From the cell containing the given text, extract its center point as [x, y] coordinate. 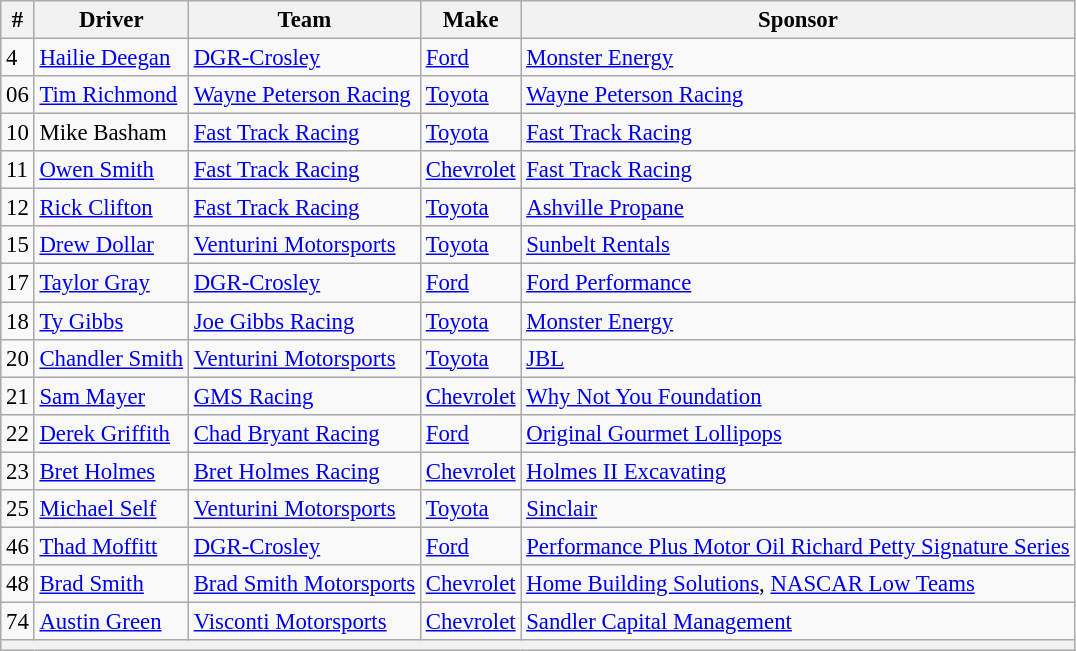
74 [18, 621]
Sandler Capital Management [798, 621]
Chandler Smith [111, 358]
Team [304, 20]
Tim Richmond [111, 95]
Bret Holmes Racing [304, 471]
20 [18, 358]
25 [18, 509]
21 [18, 396]
23 [18, 471]
11 [18, 170]
Thad Moffitt [111, 546]
18 [18, 321]
Joe Gibbs Racing [304, 321]
Chad Bryant Racing [304, 433]
Ty Gibbs [111, 321]
GMS Racing [304, 396]
JBL [798, 358]
Ford Performance [798, 283]
Make [470, 20]
15 [18, 245]
17 [18, 283]
Mike Basham [111, 133]
# [18, 20]
Holmes II Excavating [798, 471]
06 [18, 95]
Sam Mayer [111, 396]
Sinclair [798, 509]
Owen Smith [111, 170]
Home Building Solutions, NASCAR Low Teams [798, 584]
4 [18, 58]
Derek Griffith [111, 433]
Why Not You Foundation [798, 396]
12 [18, 208]
Sponsor [798, 20]
Original Gourmet Lollipops [798, 433]
Brad Smith Motorsports [304, 584]
Driver [111, 20]
Visconti Motorsports [304, 621]
46 [18, 546]
Austin Green [111, 621]
Michael Self [111, 509]
Rick Clifton [111, 208]
Ashville Propane [798, 208]
10 [18, 133]
Drew Dollar [111, 245]
Sunbelt Rentals [798, 245]
Bret Holmes [111, 471]
Hailie Deegan [111, 58]
Brad Smith [111, 584]
48 [18, 584]
Performance Plus Motor Oil Richard Petty Signature Series [798, 546]
Taylor Gray [111, 283]
22 [18, 433]
